Capture the cell that displays the provided text and extract its [X, Y] central coordinate. 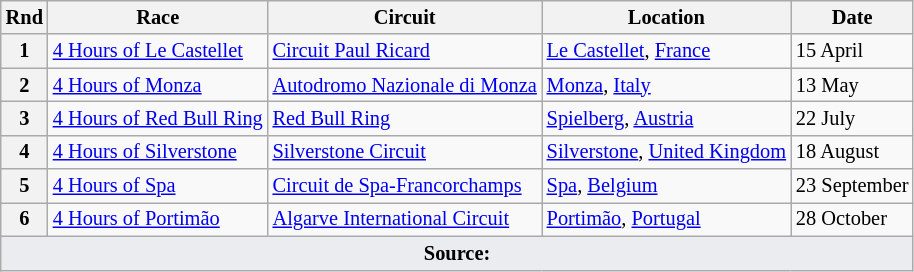
Portimão, Portugal [666, 219]
4 Hours of Spa [158, 186]
3 [24, 118]
4 Hours of Monza [158, 85]
Red Bull Ring [405, 118]
4 [24, 152]
23 September [852, 186]
Rnd [24, 17]
Circuit Paul Ricard [405, 51]
18 August [852, 152]
28 October [852, 219]
Monza, Italy [666, 85]
22 July [852, 118]
1 [24, 51]
4 Hours of Silverstone [158, 152]
Spa, Belgium [666, 186]
2 [24, 85]
Algarve International Circuit [405, 219]
Le Castellet, France [666, 51]
Silverstone Circuit [405, 152]
Autodromo Nazionale di Monza [405, 85]
Circuit [405, 17]
13 May [852, 85]
Location [666, 17]
Circuit de Spa-Francorchamps [405, 186]
5 [24, 186]
Date [852, 17]
4 Hours of Portimão [158, 219]
Source: [458, 253]
Race [158, 17]
15 April [852, 51]
4 Hours of Le Castellet [158, 51]
4 Hours of Red Bull Ring [158, 118]
Spielberg, Austria [666, 118]
Silverstone, United Kingdom [666, 152]
6 [24, 219]
